Identify which cell holds the provided text, then report its (X, Y) central coordinate. 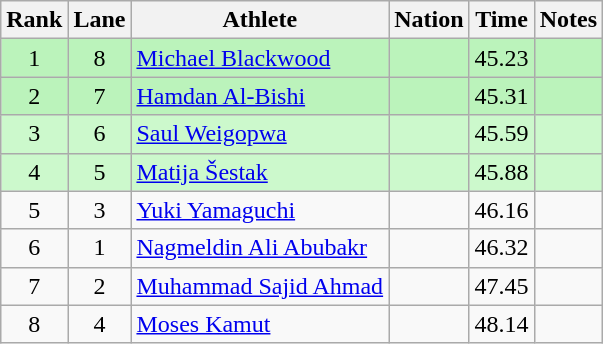
Muhammad Sajid Ahmad (260, 286)
Hamdan Al-Bishi (260, 96)
45.23 (502, 58)
47.45 (502, 286)
Saul Weigopwa (260, 134)
48.14 (502, 324)
Michael Blackwood (260, 58)
Nagmeldin Ali Abubakr (260, 248)
Lane (100, 20)
Notes (568, 20)
Nation (429, 20)
46.16 (502, 210)
Rank (34, 20)
45.31 (502, 96)
Athlete (260, 20)
46.32 (502, 248)
45.59 (502, 134)
Matija Šestak (260, 172)
Yuki Yamaguchi (260, 210)
45.88 (502, 172)
Moses Kamut (260, 324)
Time (502, 20)
